For the text-containing cell, return its midpoint in [X, Y] coordinate format. 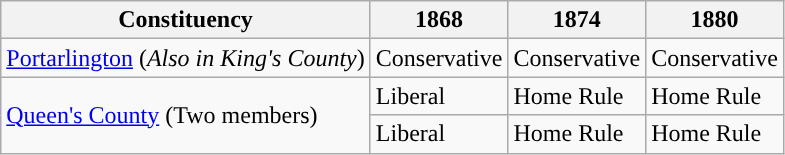
Queen's County (Two members) [186, 115]
1868 [439, 20]
Constituency [186, 20]
1874 [577, 20]
1880 [715, 20]
Portarlington (Also in King's County) [186, 58]
